Return (x, y) of the center of cell containing provided text 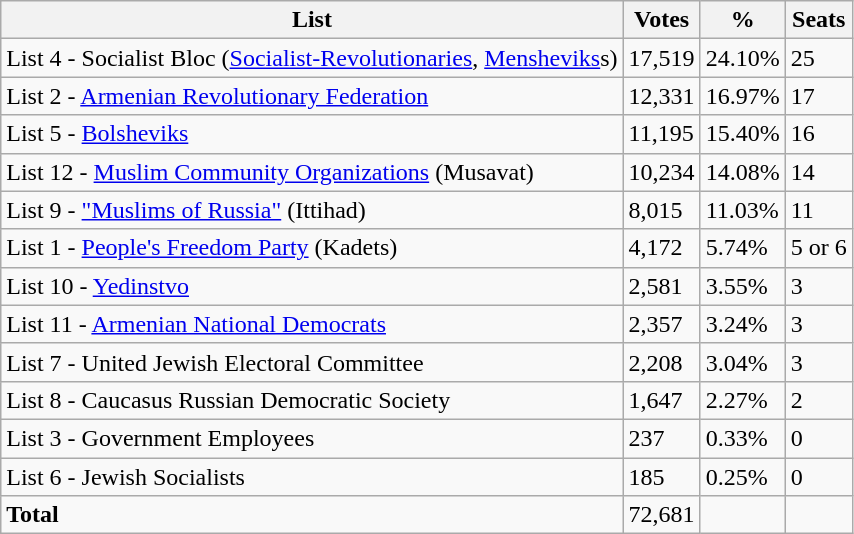
11 (818, 210)
List 3 - Government Employees (312, 438)
14.08% (742, 172)
3.55% (742, 286)
5.74% (742, 248)
1,647 (662, 400)
3.24% (742, 324)
2,208 (662, 362)
List 4 - Socialist Bloc (Socialist-Revolutionaries, Menshevikss) (312, 58)
Votes (662, 20)
12,331 (662, 96)
0.33% (742, 438)
2.27% (742, 400)
List 8 - Caucasus Russian Democratic Society (312, 400)
17,519 (662, 58)
72,681 (662, 515)
5 or 6 (818, 248)
List 5 - Bolsheviks (312, 134)
16.97% (742, 96)
Seats (818, 20)
2,357 (662, 324)
List 11 - Armenian National Democrats (312, 324)
16 (818, 134)
15.40% (742, 134)
8,015 (662, 210)
185 (662, 477)
List 6 - Jewish Socialists (312, 477)
237 (662, 438)
List 9 - "Muslims of Russia" (Ittihad) (312, 210)
2,581 (662, 286)
List 2 - Armenian Revolutionary Federation (312, 96)
List 1 - People's Freedom Party (Kadets) (312, 248)
List 10 - Yedinstvo (312, 286)
10,234 (662, 172)
0.25% (742, 477)
17 (818, 96)
2 (818, 400)
11.03% (742, 210)
25 (818, 58)
% (742, 20)
List (312, 20)
List 12 - Muslim Community Organizations (Musavat) (312, 172)
11,195 (662, 134)
14 (818, 172)
24.10% (742, 58)
3.04% (742, 362)
4,172 (662, 248)
Total (312, 515)
List 7 - United Jewish Electoral Committee (312, 362)
